Locate the cell with the specified text and output its [X, Y] center coordinate. 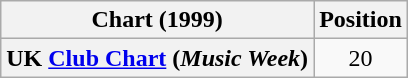
UK Club Chart (Music Week) [158, 58]
Position [361, 20]
20 [361, 58]
Chart (1999) [158, 20]
